Find where the given text appears and provide that cell's center as [x, y] coordinate. 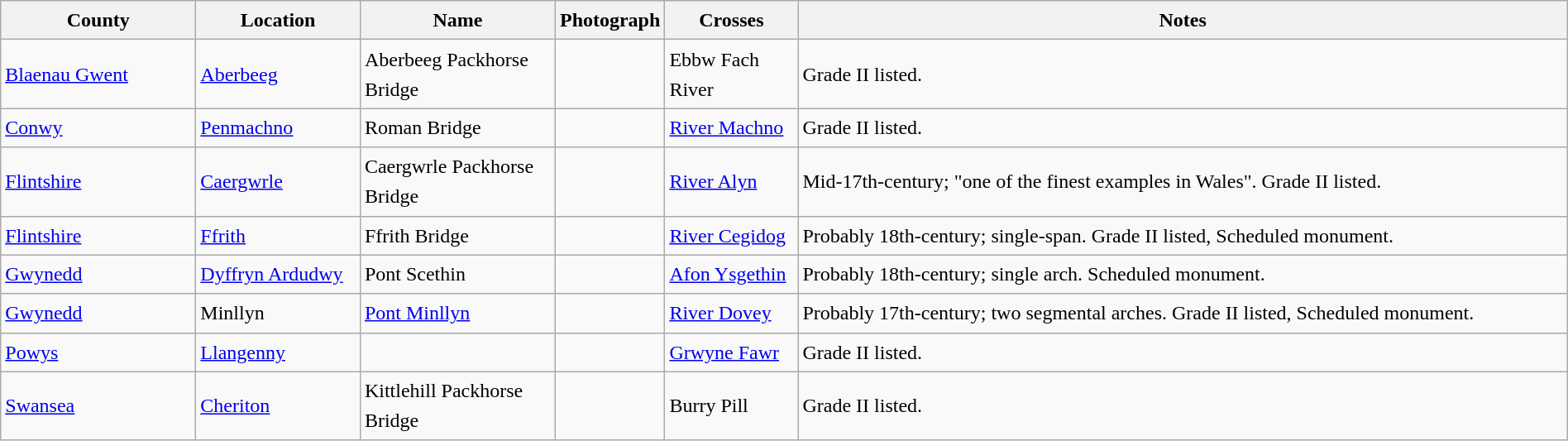
Penmachno [278, 127]
Crosses [731, 20]
Probably 18th-century; single arch. Scheduled monument. [1183, 275]
Ebbw Fach River [731, 74]
Location [278, 20]
Name [457, 20]
Mid-17th-century; "one of the finest examples in Wales". Grade II listed. [1183, 182]
Afon Ysgethin [731, 275]
County [98, 20]
Aberbeeg Packhorse Bridge [457, 74]
Pont Minllyn [457, 313]
Ffrith [278, 235]
Conwy [98, 127]
Pont Scethin [457, 275]
Caergwrle Packhorse Bridge [457, 182]
Burry Pill [731, 405]
Powys [98, 352]
Probably 18th-century; single-span. Grade II listed, Scheduled monument. [1183, 235]
River Cegidog [731, 235]
Cheriton [278, 405]
Probably 17th-century; two segmental arches. Grade II listed, Scheduled monument. [1183, 313]
Notes [1183, 20]
River Dovey [731, 313]
Blaenau Gwent [98, 74]
Caergwrle [278, 182]
Minllyn [278, 313]
River Machno [731, 127]
Llangenny [278, 352]
Aberbeeg [278, 74]
River Alyn [731, 182]
Ffrith Bridge [457, 235]
Dyffryn Ardudwy [278, 275]
Swansea [98, 405]
Photograph [610, 20]
Kittlehill Packhorse Bridge [457, 405]
Grwyne Fawr [731, 352]
Roman Bridge [457, 127]
